Locate the cell with the specified text and output its [x, y] center coordinate. 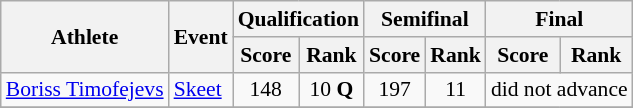
197 [394, 90]
Qualification [298, 19]
11 [456, 90]
Boriss Timofejevs [85, 90]
Final [560, 19]
Athlete [85, 36]
148 [266, 90]
did not advance [560, 90]
Skeet [201, 90]
10 Q [332, 90]
Semifinal [425, 19]
Event [201, 36]
